Identify which cell holds the provided text, then report its [x, y] central coordinate. 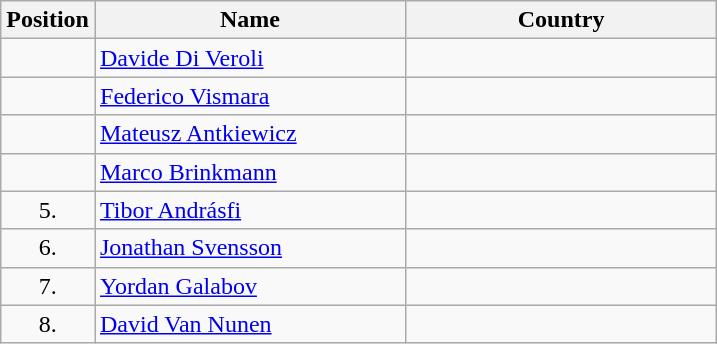
7. [48, 286]
Country [562, 20]
Tibor Andrásfi [250, 210]
Federico Vismara [250, 96]
Jonathan Svensson [250, 248]
8. [48, 324]
Marco Brinkmann [250, 172]
Name [250, 20]
David Van Nunen [250, 324]
Mateusz Antkiewicz [250, 134]
Davide Di Veroli [250, 58]
Yordan Galabov [250, 286]
5. [48, 210]
6. [48, 248]
Position [48, 20]
